Locate the cell with the specified text and output its (X, Y) center coordinate. 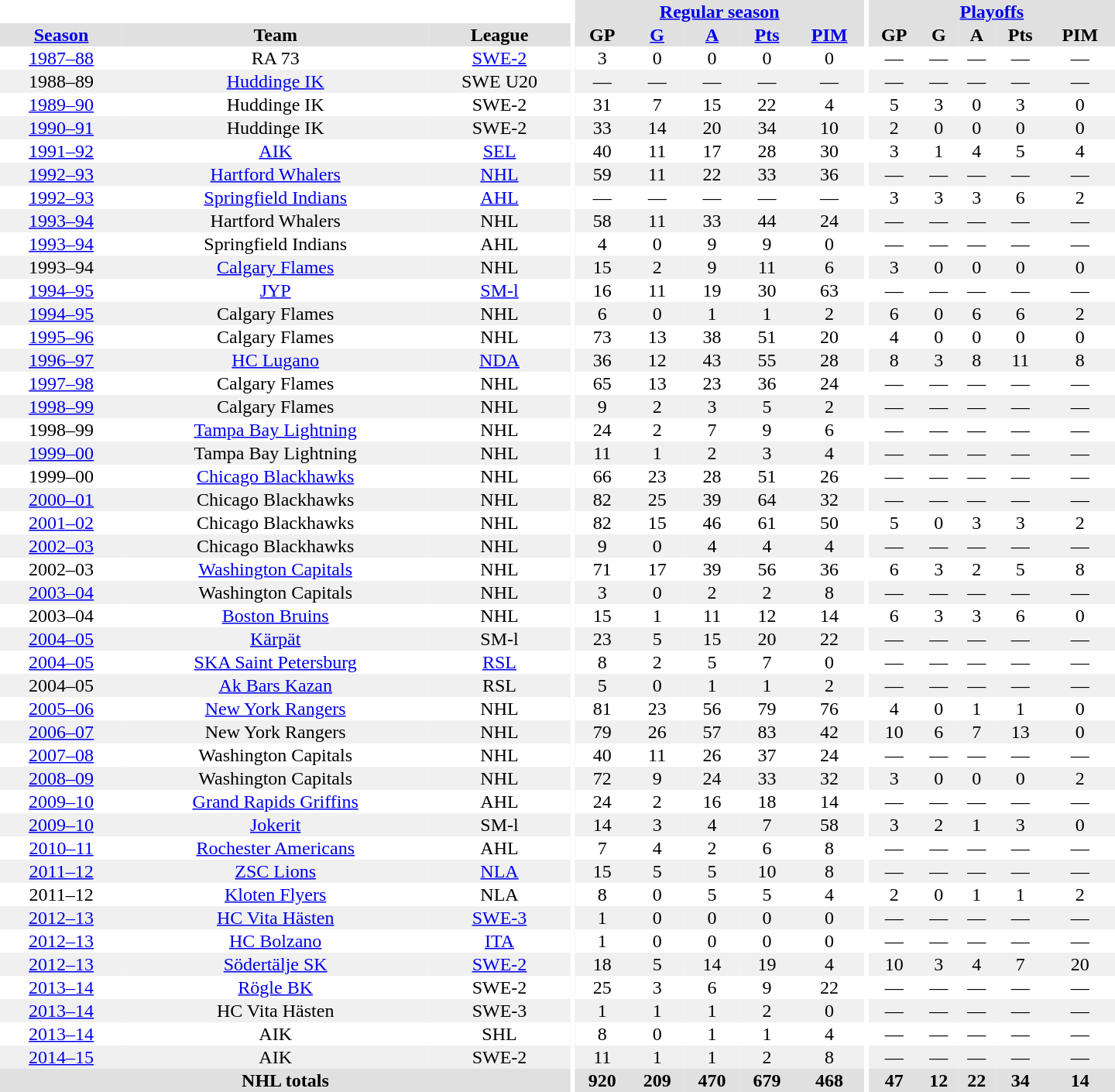
Rochester Americans (276, 848)
Regular season (719, 12)
HC Bolzano (276, 941)
HC Lugano (276, 360)
73 (602, 337)
468 (829, 1080)
2001–02 (61, 523)
Boston Bruins (276, 616)
NHL totals (285, 1080)
470 (712, 1080)
66 (602, 476)
46 (712, 523)
59 (602, 174)
679 (767, 1080)
Ak Bars Kazan (276, 685)
1989–90 (61, 105)
71 (602, 569)
31 (602, 105)
65 (602, 383)
44 (767, 221)
72 (602, 778)
SKA Saint Petersburg (276, 662)
SWE U20 (499, 81)
Kärpät (276, 639)
2008–09 (61, 778)
42 (829, 732)
2005–06 (61, 709)
2010–11 (61, 848)
2007–08 (61, 755)
JYP (276, 290)
Season (61, 35)
Jokerit (276, 825)
55 (767, 360)
NDA (499, 360)
1996–97 (61, 360)
Södertälje SK (276, 964)
38 (712, 337)
81 (602, 709)
ITA (499, 941)
RA 73 (276, 58)
61 (767, 523)
2000–01 (61, 500)
43 (712, 360)
Team (276, 35)
2014–15 (61, 1057)
76 (829, 709)
1987–88 (61, 58)
1988–89 (61, 81)
ZSC Lions (276, 871)
83 (767, 732)
SHL (499, 1034)
1991–92 (61, 151)
37 (767, 755)
Grand Rapids Griffins (276, 802)
2006–07 (61, 732)
1995–96 (61, 337)
57 (712, 732)
1997–98 (61, 383)
209 (657, 1080)
Rögle BK (276, 987)
1990–91 (61, 128)
64 (767, 500)
50 (829, 523)
Playoffs (992, 12)
63 (829, 290)
920 (602, 1080)
League (499, 35)
Kloten Flyers (276, 895)
47 (894, 1080)
SEL (499, 151)
